For the text-containing cell, return its midpoint in (x, y) coordinate format. 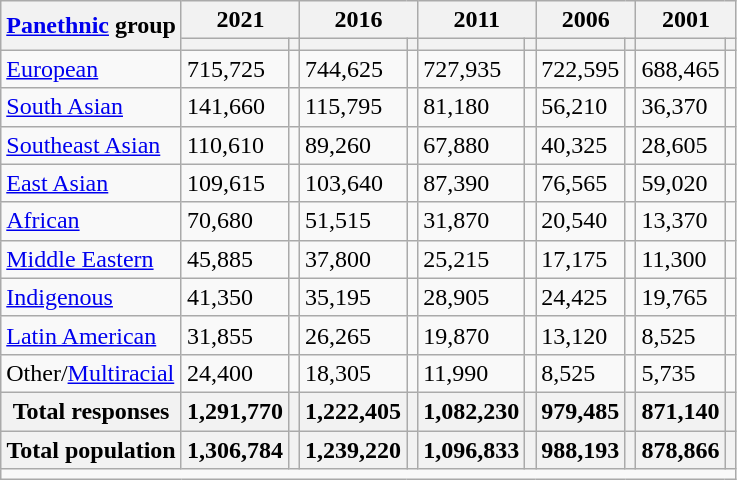
41,350 (234, 297)
89,260 (354, 145)
26,265 (354, 335)
715,725 (234, 69)
European (92, 69)
59,020 (680, 183)
51,515 (354, 221)
2011 (477, 20)
East Asian (92, 183)
141,660 (234, 107)
Southeast Asian (92, 145)
67,880 (472, 145)
Total population (92, 449)
744,625 (354, 69)
109,615 (234, 183)
African (92, 221)
Indigenous (92, 297)
2001 (686, 20)
81,180 (472, 107)
1,306,784 (234, 449)
70,680 (234, 221)
5,735 (680, 373)
31,870 (472, 221)
18,305 (354, 373)
24,400 (234, 373)
103,640 (354, 183)
878,866 (680, 449)
11,300 (680, 259)
988,193 (580, 449)
Total responses (92, 411)
37,800 (354, 259)
688,465 (680, 69)
36,370 (680, 107)
2006 (586, 20)
28,605 (680, 145)
1,096,833 (472, 449)
35,195 (354, 297)
19,870 (472, 335)
Latin American (92, 335)
722,595 (580, 69)
25,215 (472, 259)
76,565 (580, 183)
110,610 (234, 145)
1,239,220 (354, 449)
115,795 (354, 107)
2016 (359, 20)
17,175 (580, 259)
727,935 (472, 69)
20,540 (580, 221)
1,222,405 (354, 411)
Middle Eastern (92, 259)
24,425 (580, 297)
56,210 (580, 107)
Other/Multiracial (92, 373)
19,765 (680, 297)
1,082,230 (472, 411)
31,855 (234, 335)
11,990 (472, 373)
2021 (240, 20)
871,140 (680, 411)
40,325 (580, 145)
979,485 (580, 411)
Panethnic group (92, 26)
13,120 (580, 335)
South Asian (92, 107)
87,390 (472, 183)
1,291,770 (234, 411)
28,905 (472, 297)
13,370 (680, 221)
45,885 (234, 259)
